Extract the (x, y) coordinate from the center of the cell holding the provided text.  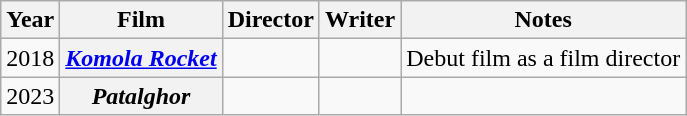
Notes (544, 20)
Komola Rocket (141, 58)
2023 (30, 96)
2018 (30, 58)
Patalghor (141, 96)
Director (270, 20)
Year (30, 20)
Film (141, 20)
Debut film as a film director (544, 58)
Writer (360, 20)
